From the cell containing the given text, extract its center point as (x, y) coordinate. 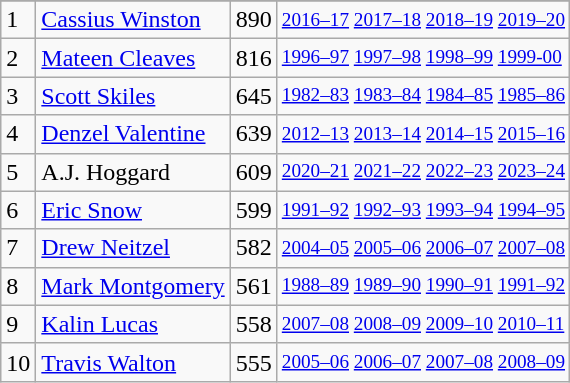
2005–06 2006–07 2007–08 2008–09 (423, 362)
Drew Neitzel (133, 248)
A.J. Hoggard (133, 172)
Cassius Winston (133, 20)
2016–17 2017–18 2018–19 2019–20 (423, 20)
Denzel Valentine (133, 134)
5 (18, 172)
Mateen Cleaves (133, 58)
2012–13 2013–14 2014–15 2015–16 (423, 134)
2 (18, 58)
Eric Snow (133, 210)
639 (254, 134)
1982–83 1983–84 1984–85 1985–86 (423, 96)
Kalin Lucas (133, 324)
582 (254, 248)
1996–97 1997–98 1998–99 1999-00 (423, 58)
599 (254, 210)
609 (254, 172)
816 (254, 58)
890 (254, 20)
3 (18, 96)
8 (18, 286)
555 (254, 362)
Travis Walton (133, 362)
2007–08 2008–09 2009–10 2010–11 (423, 324)
10 (18, 362)
9 (18, 324)
2004–05 2005–06 2006–07 2007–08 (423, 248)
1988–89 1989–90 1990–91 1991–92 (423, 286)
1991–92 1992–93 1993–94 1994–95 (423, 210)
Scott Skiles (133, 96)
6 (18, 210)
558 (254, 324)
561 (254, 286)
4 (18, 134)
1 (18, 20)
645 (254, 96)
7 (18, 248)
Mark Montgomery (133, 286)
2020–21 2021–22 2022–23 2023–24 (423, 172)
